For the text-containing cell, return its midpoint in (x, y) coordinate format. 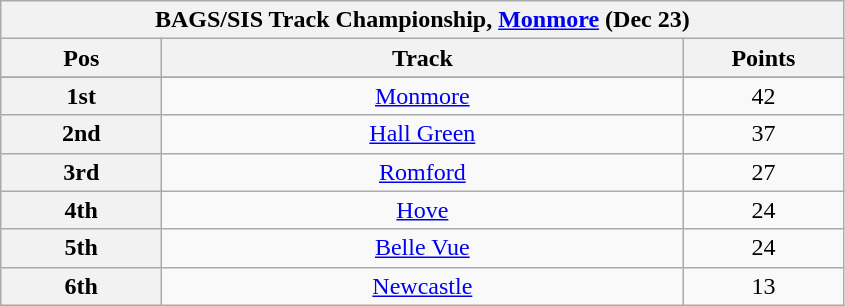
4th (82, 210)
Newcastle (422, 286)
Hove (422, 210)
Romford (422, 172)
27 (764, 172)
3rd (82, 172)
2nd (82, 134)
Points (764, 58)
6th (82, 286)
Track (422, 58)
13 (764, 286)
Pos (82, 58)
5th (82, 248)
BAGS/SIS Track Championship, Monmore (Dec 23) (422, 20)
Monmore (422, 96)
1st (82, 96)
37 (764, 134)
42 (764, 96)
Belle Vue (422, 248)
Hall Green (422, 134)
